Output the [X, Y] coordinate of the center of the cell containing the given text.  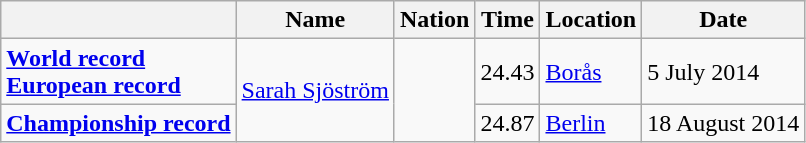
Location [591, 20]
Nation [434, 20]
Championship record [118, 123]
Name [315, 20]
Sarah Sjöström [315, 90]
24.87 [508, 123]
Berlin [591, 123]
Time [508, 20]
24.43 [508, 72]
18 August 2014 [724, 123]
Date [724, 20]
World recordEuropean record [118, 72]
5 July 2014 [724, 72]
Borås [591, 72]
